Search for the cell housing the specified text and yield its (x, y) center coordinate. 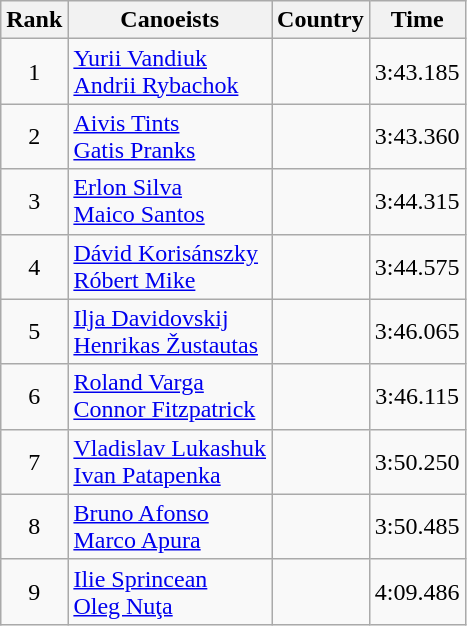
Yurii VandiukAndrii Rybachok (170, 72)
3:43.360 (417, 136)
Aivis TintsGatis Pranks (170, 136)
Roland VargaConnor Fitzpatrick (170, 396)
Country (321, 20)
7 (34, 462)
Time (417, 20)
Ilie SprinceanOleg Nuţa (170, 592)
Rank (34, 20)
3 (34, 202)
9 (34, 592)
4 (34, 266)
3:50.485 (417, 526)
Dávid KorisánszkyRóbert Mike (170, 266)
3:44.575 (417, 266)
3:50.250 (417, 462)
Erlon SilvaMaico Santos (170, 202)
Vladislav LukashukIvan Patapenka (170, 462)
3:46.115 (417, 396)
4:09.486 (417, 592)
3:43.185 (417, 72)
3:46.065 (417, 332)
Bruno AfonsoMarco Apura (170, 526)
3:44.315 (417, 202)
6 (34, 396)
1 (34, 72)
Canoeists (170, 20)
2 (34, 136)
8 (34, 526)
5 (34, 332)
Ilja DavidovskijHenrikas Žustautas (170, 332)
